Locate the cell with the specified text and output its (X, Y) center coordinate. 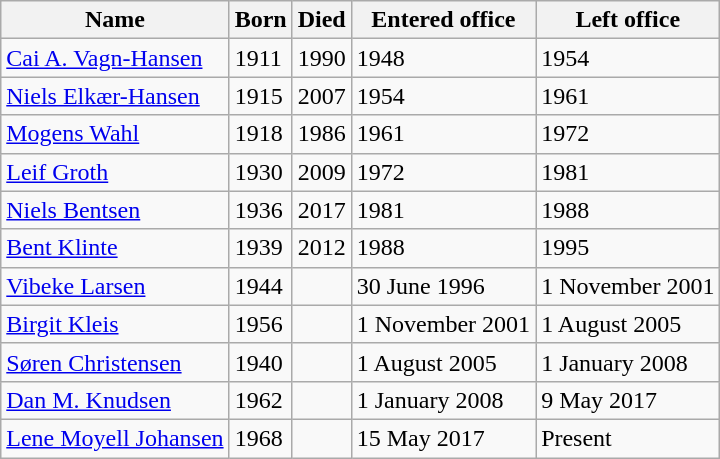
Left office (628, 20)
1936 (260, 210)
Died (322, 20)
15 May 2017 (443, 438)
Leif Groth (115, 172)
Lene Moyell Johansen (115, 438)
Dan M. Knudsen (115, 400)
Entered office (443, 20)
1940 (260, 362)
1986 (322, 134)
1930 (260, 172)
Birgit Kleis (115, 324)
Name (115, 20)
1948 (443, 58)
1918 (260, 134)
30 June 1996 (443, 286)
2017 (322, 210)
Born (260, 20)
Mogens Wahl (115, 134)
Cai A. Vagn-Hansen (115, 58)
Present (628, 438)
2012 (322, 248)
1990 (322, 58)
1915 (260, 96)
Bent Klinte (115, 248)
1911 (260, 58)
1944 (260, 286)
1956 (260, 324)
Søren Christensen (115, 362)
1939 (260, 248)
Niels Bentsen (115, 210)
1968 (260, 438)
Niels Elkær-Hansen (115, 96)
2009 (322, 172)
1995 (628, 248)
1962 (260, 400)
Vibeke Larsen (115, 286)
2007 (322, 96)
9 May 2017 (628, 400)
